Search for the cell housing the specified text and yield its (X, Y) center coordinate. 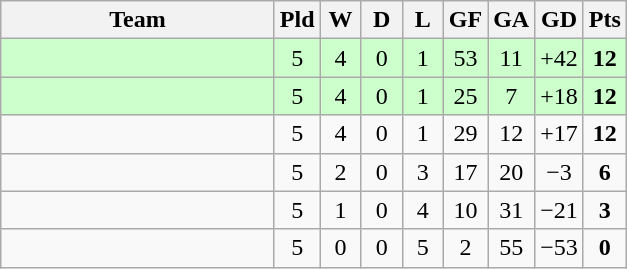
−3 (560, 172)
31 (512, 210)
10 (465, 210)
Pld (297, 20)
D (382, 20)
17 (465, 172)
55 (512, 248)
+18 (560, 96)
Team (138, 20)
−21 (560, 210)
+42 (560, 58)
W (340, 20)
6 (604, 172)
GF (465, 20)
L (422, 20)
53 (465, 58)
20 (512, 172)
GD (560, 20)
7 (512, 96)
25 (465, 96)
Pts (604, 20)
+17 (560, 134)
−53 (560, 248)
GA (512, 20)
11 (512, 58)
29 (465, 134)
